Output the (x, y) coordinate of the center of the cell containing the given text.  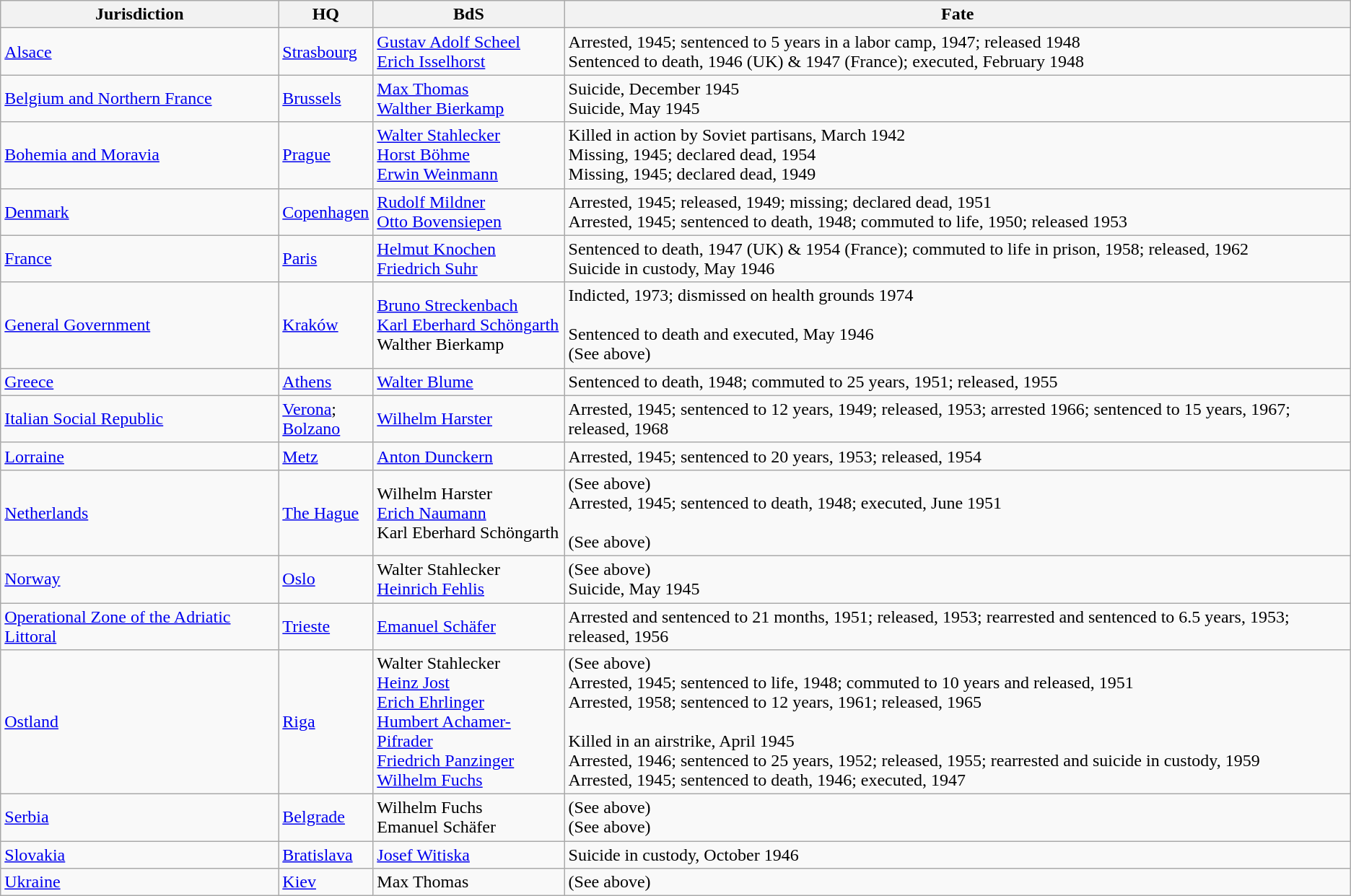
The Hague (326, 512)
Kraków (326, 325)
Indicted, 1973; dismissed on health grounds 1974Sentenced to death and executed, May 1946 (See above) (957, 325)
Lorraine (140, 456)
Metz (326, 456)
Denmark (140, 212)
Wilhelm HarsterErich NaumannKarl Eberhard Schöngarth (469, 512)
Kiev (326, 882)
Oslo (326, 579)
Walter StahleckerHeinrich Fehlis (469, 579)
Suicide in custody, October 1946 (957, 855)
(See above)Arrested, 1945; sentenced to death, 1948; executed, June 1951(See above) (957, 512)
Verona;Bolzano (326, 418)
Helmut KnochenFriedrich Suhr (469, 258)
Walter StahleckerHorst BöhmeErwin Weinmann (469, 155)
(See above) (957, 882)
Paris (326, 258)
HQ (326, 14)
Walter Blume (469, 382)
Norway (140, 579)
Prague (326, 155)
France (140, 258)
Arrested, 1945; released, 1949; missing; declared dead, 1951Arrested, 1945; sentenced to death, 1948; commuted to life, 1950; released 1953 (957, 212)
Arrested, 1945; sentenced to 12 years, 1949; released, 1953; arrested 1966; sentenced to 15 years, 1967; released, 1968 (957, 418)
Greece (140, 382)
Copenhagen (326, 212)
Riga (326, 722)
BdS (469, 14)
Bratislava (326, 855)
Italian Social Republic (140, 418)
Sentenced to death, 1947 (UK) & 1954 (France); commuted to life in prison, 1958; released, 1962Suicide in custody, May 1946 (957, 258)
Ostland (140, 722)
Belgrade (326, 818)
Sentenced to death, 1948; commuted to 25 years, 1951; released, 1955 (957, 382)
(See above)Suicide, May 1945 (957, 579)
Bruno StreckenbachKarl Eberhard SchöngarthWalther Bierkamp (469, 325)
Athens (326, 382)
Belgium and Northern France (140, 98)
Brussels (326, 98)
Walter StahleckerHeinz JostErich EhrlingerHumbert Achamer-PifraderFriedrich PanzingerWilhelm Fuchs (469, 722)
Emanuel Schäfer (469, 626)
(See above)(See above) (957, 818)
Wilhelm FuchsEmanuel Schäfer (469, 818)
Slovakia (140, 855)
Killed in action by Soviet partisans, March 1942Missing, 1945; declared dead, 1954Missing, 1945; declared dead, 1949 (957, 155)
Gustav Adolf ScheelErich Isselhorst (469, 52)
Suicide, December 1945Suicide, May 1945 (957, 98)
Bohemia and Moravia (140, 155)
Operational Zone of the Adriatic Littoral (140, 626)
Trieste (326, 626)
Josef Witiska (469, 855)
Max Thomas (469, 882)
Fate (957, 14)
Arrested, 1945; sentenced to 5 years in a labor camp, 1947; released 1948Sentenced to death, 1946 (UK) & 1947 (France); executed, February 1948 (957, 52)
Strasbourg (326, 52)
Serbia (140, 818)
General Government (140, 325)
Wilhelm Harster (469, 418)
Rudolf MildnerOtto Bovensiepen (469, 212)
Netherlands (140, 512)
Jurisdiction (140, 14)
Anton Dunckern (469, 456)
Max ThomasWalther Bierkamp (469, 98)
Ukraine (140, 882)
Arrested and sentenced to 21 months, 1951; released, 1953; rearrested and sentenced to 6.5 years, 1953; released, 1956 (957, 626)
Alsace (140, 52)
Arrested, 1945; sentenced to 20 years, 1953; released, 1954 (957, 456)
